From the cell containing the given text, extract its center point as [x, y] coordinate. 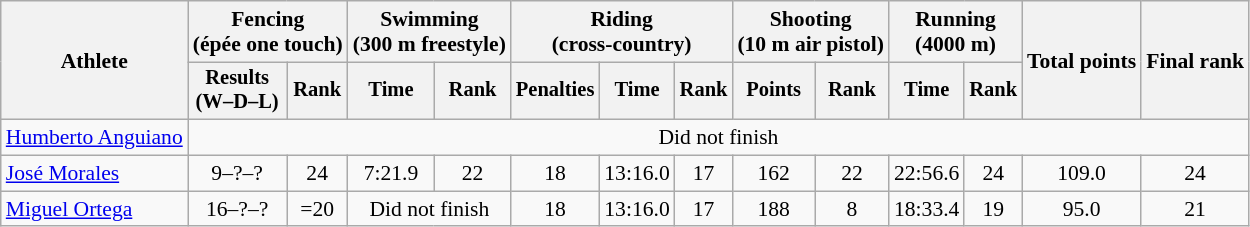
Points [774, 91]
Riding(cross-country) [622, 32]
Fencing(épée one touch) [268, 32]
Total points [1082, 60]
18:33.4 [926, 209]
Shooting(10 m air pistol) [810, 32]
Miguel Ortega [94, 209]
19 [993, 209]
162 [774, 174]
22:56.6 [926, 174]
Penalties [555, 91]
=20 [318, 209]
Athlete [94, 60]
Results(W–D–L) [238, 91]
188 [774, 209]
Swimming(300 m freestyle) [430, 32]
José Morales [94, 174]
7:21.9 [391, 174]
109.0 [1082, 174]
9–?–? [238, 174]
21 [1195, 209]
95.0 [1082, 209]
8 [852, 209]
16–?–? [238, 209]
Running(4000 m) [956, 32]
Final rank [1195, 60]
Humberto Anguiano [94, 138]
